Output the (X, Y) coordinate of the center of the cell containing the given text.  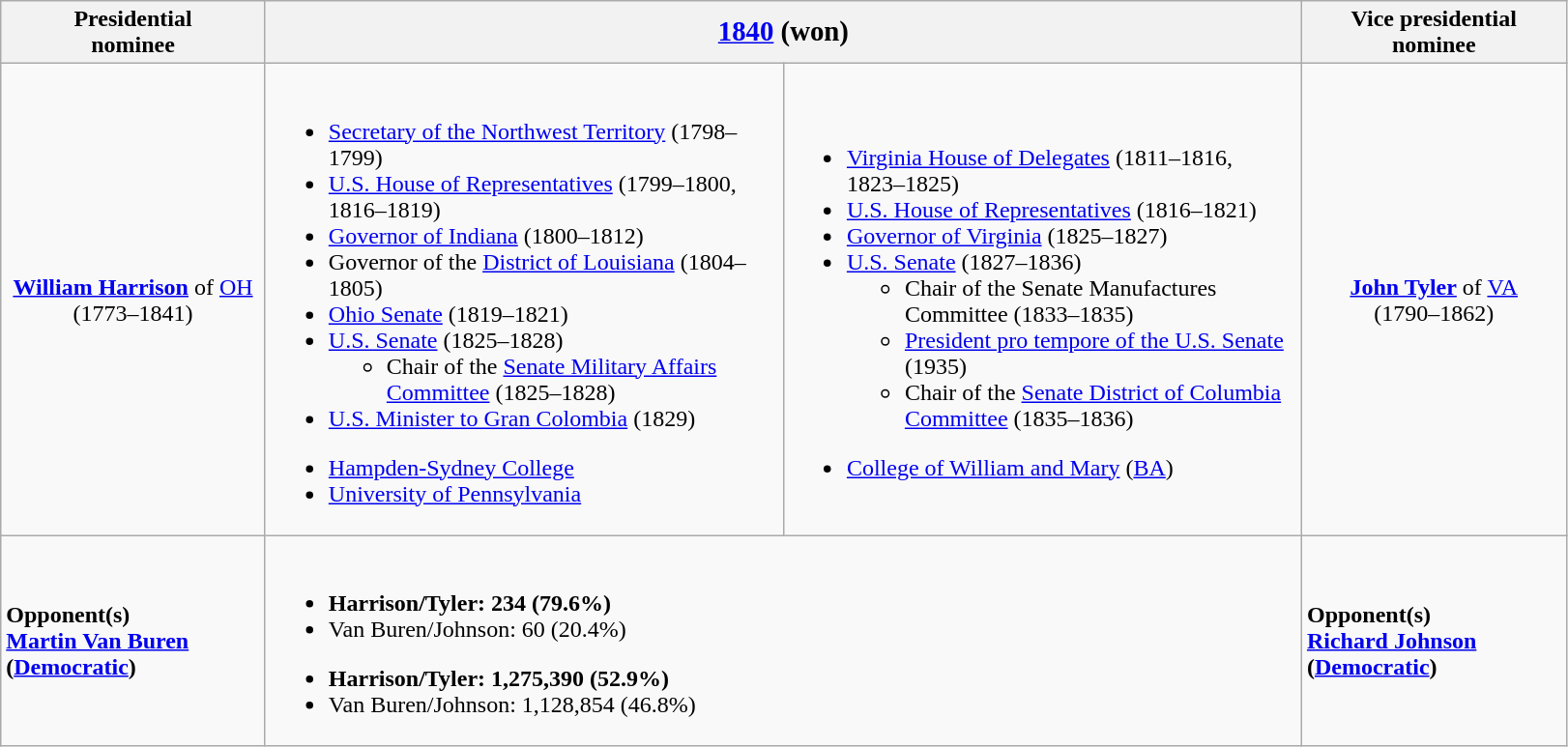
John Tyler of VA(1790–1862) (1434, 300)
1840 (won) (783, 33)
Opponent(s)Richard Johnson (Democratic) (1434, 641)
Opponent(s)Martin Van Buren (Democratic) (133, 641)
Vice presidentialnominee (1434, 33)
Presidentialnominee (133, 33)
Harrison/Tyler: 234 (79.6%)Van Buren/Johnson: 60 (20.4%)Harrison/Tyler: 1,275,390 (52.9%)Van Buren/Johnson: 1,128,854 (46.8%) (783, 641)
William Harrison of OH(1773–1841) (133, 300)
